Extract the (X, Y) coordinate from the center of the cell holding the provided text.  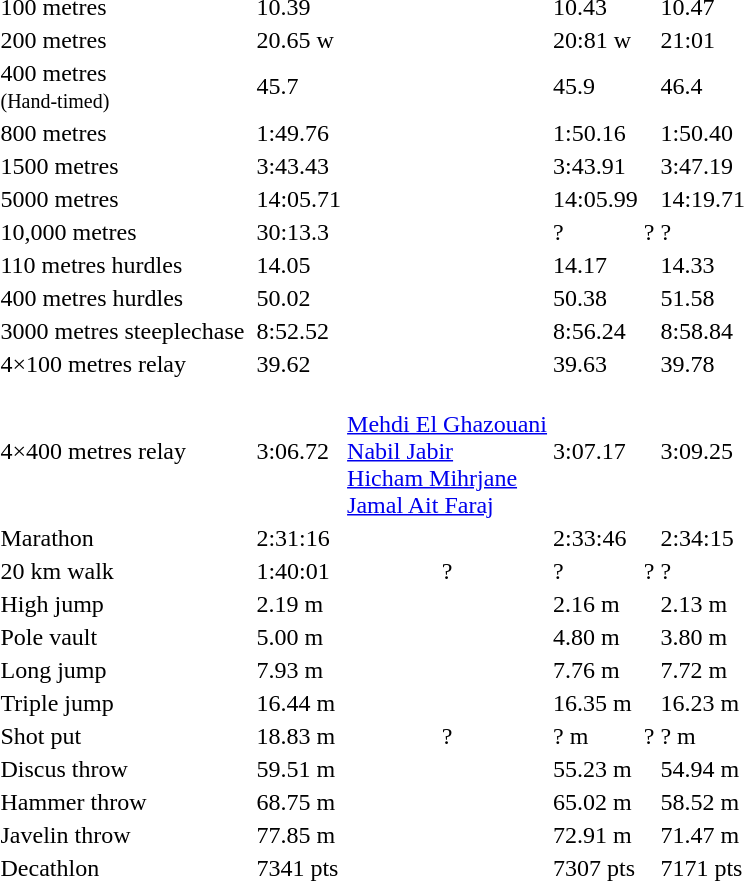
50.02 (299, 298)
59.51 m (299, 769)
14.05 (299, 265)
45.9 (596, 86)
3:06.72 (299, 451)
Mehdi El GhazouaniNabil JabirHicham MihrjaneJamal Ait Faraj (448, 451)
2.16 m (596, 604)
3:43.91 (596, 166)
3:43.43 (299, 166)
14:05.99 (596, 199)
2.19 m (299, 604)
1:50.16 (596, 133)
8:56.24 (596, 331)
? m (596, 736)
20.65 w (299, 40)
39.63 (596, 364)
77.85 m (299, 835)
68.75 m (299, 802)
1:49.76 (299, 133)
20:81 w (596, 40)
14:05.71 (299, 199)
55.23 m (596, 769)
3:07.17 (596, 451)
16.44 m (299, 703)
45.7 (299, 86)
2:31:16 (299, 538)
16.35 m (596, 703)
14.17 (596, 265)
65.02 m (596, 802)
5.00 m (299, 637)
4.80 m (596, 637)
30:13.3 (299, 232)
50.38 (596, 298)
8:52.52 (299, 331)
72.91 m (596, 835)
18.83 m (299, 736)
7.93 m (299, 670)
2:33:46 (596, 538)
39.62 (299, 364)
7.76 m (596, 670)
1:40:01 (299, 571)
